Locate the cell with the specified text and output its (X, Y) center coordinate. 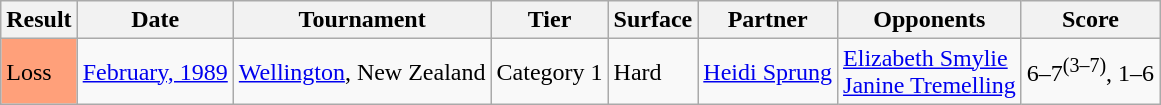
Heidi Sprung (768, 72)
Opponents (930, 20)
6–7(3–7), 1–6 (1090, 72)
Tournament (362, 20)
Date (155, 20)
Result (39, 20)
February, 1989 (155, 72)
Tier (550, 20)
Surface (653, 20)
Score (1090, 20)
Category 1 (550, 72)
Elizabeth Smylie Janine Tremelling (930, 72)
Loss (39, 72)
Hard (653, 72)
Wellington, New Zealand (362, 72)
Partner (768, 20)
